Find where the given text appears and provide that cell's center as [x, y] coordinate. 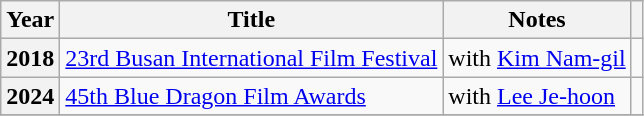
Notes [537, 20]
with Kim Nam-gil [537, 58]
2024 [30, 96]
2018 [30, 58]
23rd Busan International Film Festival [252, 58]
Year [30, 20]
with Lee Je-hoon [537, 96]
45th Blue Dragon Film Awards [252, 96]
Title [252, 20]
